Capture the cell that displays the provided text and extract its [X, Y] central coordinate. 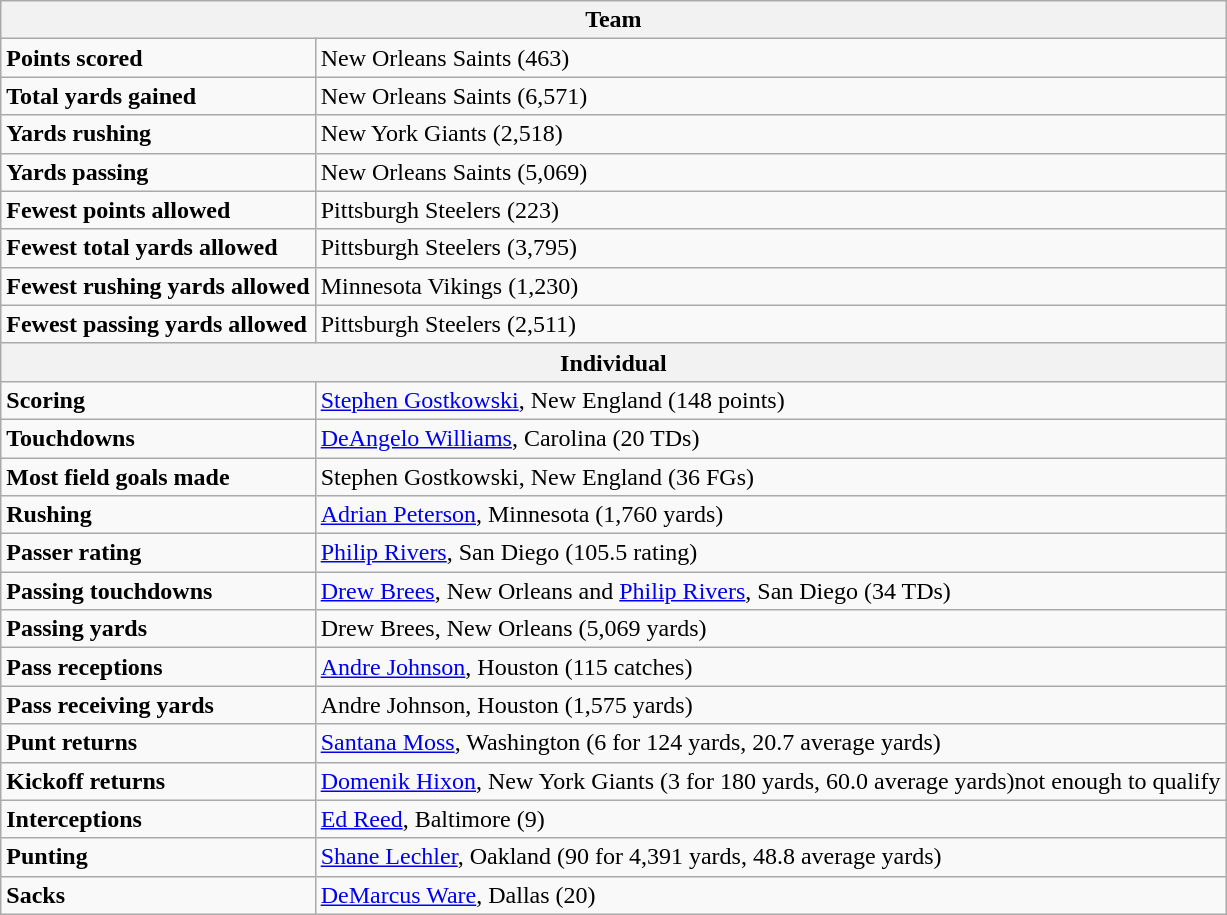
Fewest passing yards allowed [158, 324]
Passing yards [158, 629]
Domenik Hixon, New York Giants (3 for 180 yards, 60.0 average yards)not enough to qualify [770, 781]
Passer rating [158, 553]
Points scored [158, 58]
Interceptions [158, 819]
New York Giants (2,518) [770, 134]
Santana Moss, Washington (6 for 124 yards, 20.7 average yards) [770, 743]
Touchdowns [158, 438]
Adrian Peterson, Minnesota (1,760 yards) [770, 515]
Passing touchdowns [158, 591]
Yards rushing [158, 134]
Stephen Gostkowski, New England (36 FGs) [770, 477]
Minnesota Vikings (1,230) [770, 286]
Pittsburgh Steelers (223) [770, 210]
Ed Reed, Baltimore (9) [770, 819]
Andre Johnson, Houston (115 catches) [770, 667]
Shane Lechler, Oakland (90 for 4,391 yards, 48.8 average yards) [770, 857]
Fewest points allowed [158, 210]
Philip Rivers, San Diego (105.5 rating) [770, 553]
Punt returns [158, 743]
Kickoff returns [158, 781]
Stephen Gostkowski, New England (148 points) [770, 400]
Drew Brees, New Orleans (5,069 yards) [770, 629]
Rushing [158, 515]
Yards passing [158, 172]
Fewest rushing yards allowed [158, 286]
Pittsburgh Steelers (2,511) [770, 324]
DeAngelo Williams, Carolina (20 TDs) [770, 438]
Pass receiving yards [158, 705]
Fewest total yards allowed [158, 248]
Pittsburgh Steelers (3,795) [770, 248]
DeMarcus Ware, Dallas (20) [770, 895]
Punting [158, 857]
Team [614, 20]
Sacks [158, 895]
Scoring [158, 400]
Drew Brees, New Orleans and Philip Rivers, San Diego (34 TDs) [770, 591]
Andre Johnson, Houston (1,575 yards) [770, 705]
Most field goals made [158, 477]
Pass receptions [158, 667]
Total yards gained [158, 96]
Individual [614, 362]
New Orleans Saints (463) [770, 58]
New Orleans Saints (5,069) [770, 172]
New Orleans Saints (6,571) [770, 96]
